Search for the cell housing the specified text and yield its (X, Y) center coordinate. 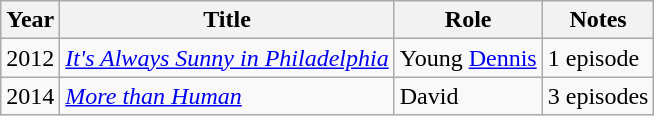
Year (30, 20)
3 episodes (598, 96)
2014 (30, 96)
1 episode (598, 58)
Notes (598, 20)
2012 (30, 58)
It's Always Sunny in Philadelphia (227, 58)
Title (227, 20)
David (468, 96)
Young Dennis (468, 58)
Role (468, 20)
More than Human (227, 96)
